Provide the (x, y) coordinate of the cell's center where the given text is located.  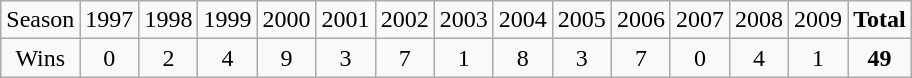
Wins (40, 58)
2003 (464, 20)
1998 (168, 20)
9 (286, 58)
2009 (818, 20)
2001 (346, 20)
2000 (286, 20)
2006 (640, 20)
2 (168, 58)
2008 (758, 20)
1999 (228, 20)
49 (880, 58)
2002 (404, 20)
2005 (582, 20)
Season (40, 20)
1997 (110, 20)
2007 (700, 20)
8 (522, 58)
2004 (522, 20)
Total (880, 20)
